Provide the (x, y) coordinate of the cell's center where the given text is located.  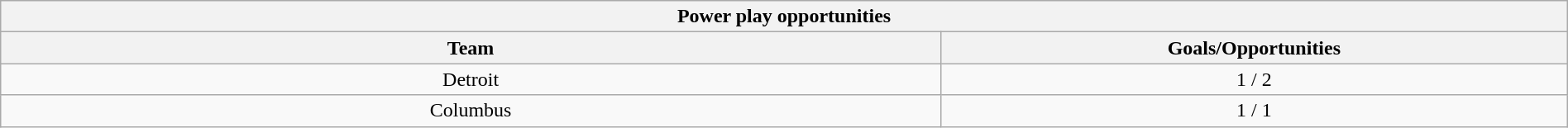
1 / 1 (1254, 111)
Columbus (471, 111)
Team (471, 48)
Power play opportunities (784, 17)
1 / 2 (1254, 79)
Detroit (471, 79)
Goals/Opportunities (1254, 48)
